Output the [x, y] coordinate of the center of the cell containing the given text.  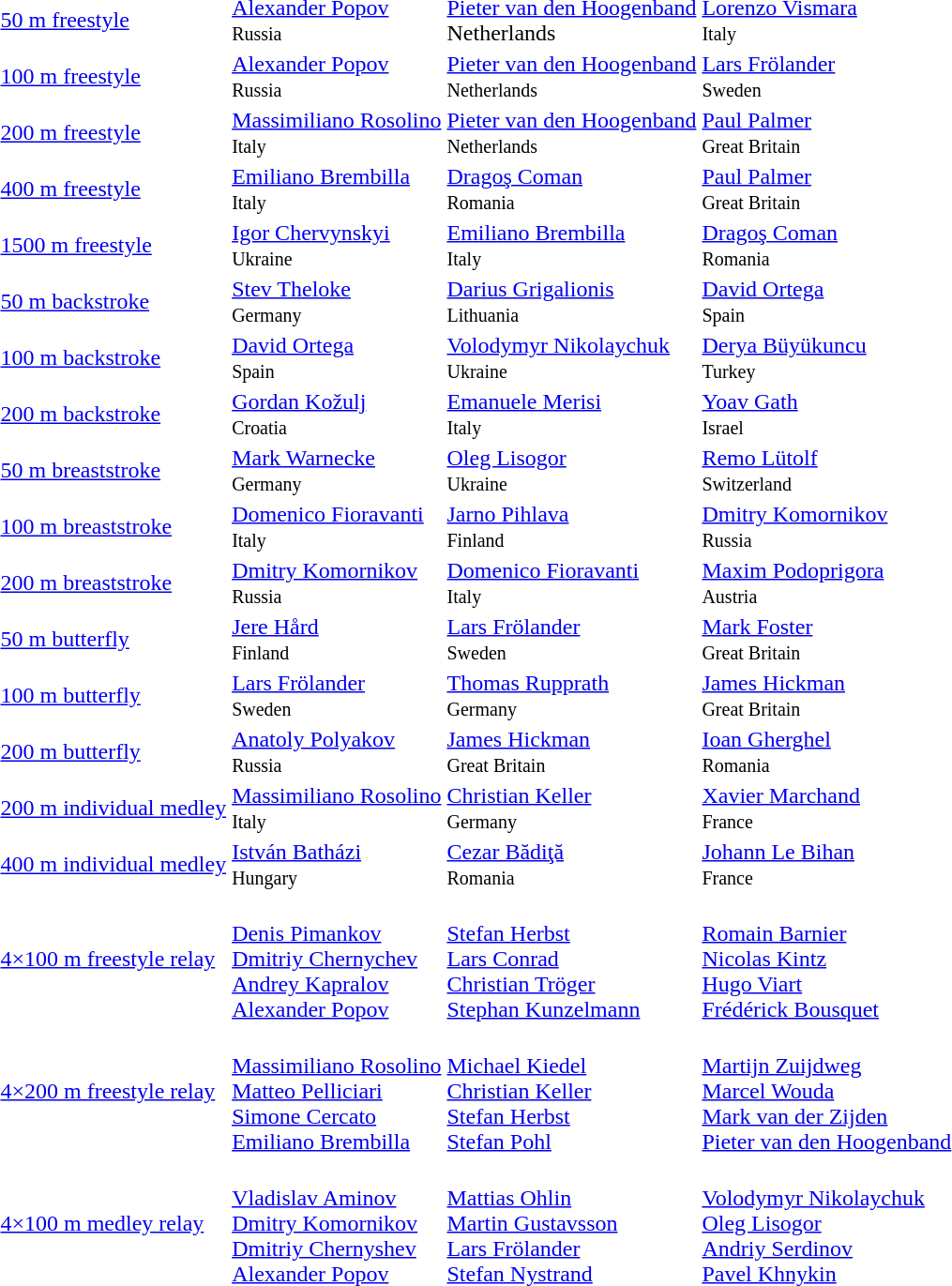
Dmitry KomornikovRussia [337, 583]
Anatoly PolyakovRussia [337, 752]
Oleg LisogorUkraine [572, 471]
Massimiliano Rosolino Matteo Pelliciari Simone Cercato Emiliano Brembilla [337, 1091]
Jarno PihlavaFinland [572, 527]
Alexander PopovRussia [337, 77]
Cezar BădiţăRomania [572, 865]
David OrtegaSpain [337, 358]
James HickmanGreat Britain [572, 752]
Dragoş ComanRomania [572, 189]
Jere HårdFinland [337, 640]
Michael Kiedel Christian Keller Stefan Herbst Stefan Pohl [572, 1091]
Emanuele MerisiItaly [572, 415]
Thomas RupprathGermany [572, 696]
Darius GrigalionisLithuania [572, 302]
Denis Pimankov Dmitriy Chernychev Andrey Kapralov Alexander Popov [337, 959]
Stev ThelokeGermany [337, 302]
Gordan KožuljCroatia [337, 415]
Mark WarneckeGermany [337, 471]
Christian KellerGermany [572, 809]
Stefan Herbst Lars Conrad Christian Tröger Stephan Kunzelmann [572, 959]
István BatháziHungary [337, 865]
Volodymyr NikolaychukUkraine [572, 358]
Igor ChervynskyiUkraine [337, 246]
